Extract the [x, y] coordinate from the center of the cell holding the provided text.  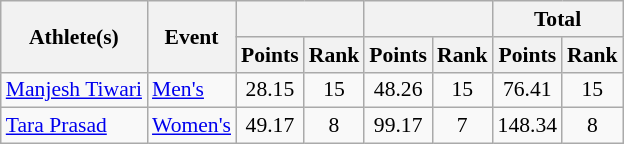
Athlete(s) [74, 36]
49.17 [270, 126]
Event [192, 36]
48.26 [398, 90]
28.15 [270, 90]
7 [462, 126]
Manjesh Tiwari [74, 90]
99.17 [398, 126]
Tara Prasad [74, 126]
148.34 [528, 126]
Total [558, 19]
76.41 [528, 90]
Men's [192, 90]
Women's [192, 126]
